Locate the cell with the specified text and output its (x, y) center coordinate. 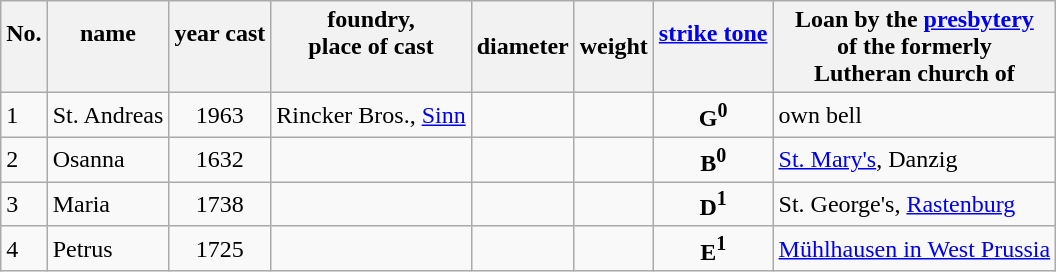
Loan by the presbytery of the formerly Lutheran church of (914, 47)
B0 (713, 160)
St. Andreas (108, 116)
weight (614, 47)
strike tone (713, 47)
G0 (713, 116)
name (108, 47)
Mühlhausen in West Prussia (914, 248)
D1 (713, 204)
1725 (220, 248)
diameter (522, 47)
foundry, place of cast (371, 47)
own bell (914, 116)
year cast (220, 47)
1 (24, 116)
2 (24, 160)
Petrus (108, 248)
No. (24, 47)
4 (24, 248)
1963 (220, 116)
Osanna (108, 160)
E1 (713, 248)
St. George's, Rastenburg (914, 204)
1632 (220, 160)
Maria (108, 204)
Rincker Bros., Sinn (371, 116)
St. Mary's, Danzig (914, 160)
3 (24, 204)
1738 (220, 204)
